Return the [x, y] coordinate for the center point of the cell that contains the specified text.  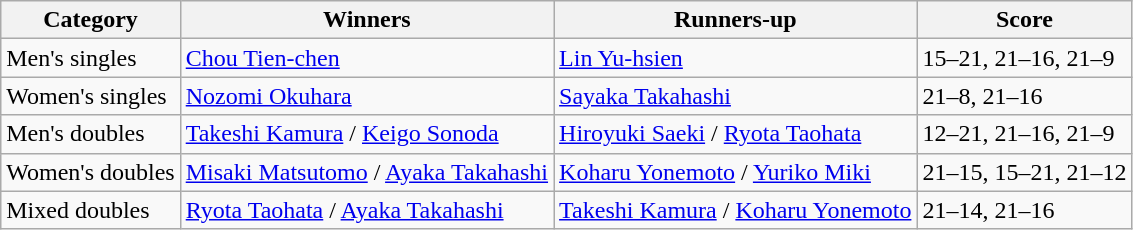
Ryota Taohata / Ayaka Takahashi [366, 210]
21–8, 21–16 [1024, 96]
Misaki Matsutomo / Ayaka Takahashi [366, 172]
Men's singles [90, 58]
21–15, 15–21, 21–12 [1024, 172]
Takeshi Kamura / Koharu Yonemoto [736, 210]
12–21, 21–16, 21–9 [1024, 134]
Takeshi Kamura / Keigo Sonoda [366, 134]
Men's doubles [90, 134]
21–14, 21–16 [1024, 210]
Mixed doubles [90, 210]
15–21, 21–16, 21–9 [1024, 58]
Sayaka Takahashi [736, 96]
Lin Yu-hsien [736, 58]
Women's singles [90, 96]
Score [1024, 20]
Chou Tien-chen [366, 58]
Nozomi Okuhara [366, 96]
Hiroyuki Saeki / Ryota Taohata [736, 134]
Category [90, 20]
Runners-up [736, 20]
Winners [366, 20]
Koharu Yonemoto / Yuriko Miki [736, 172]
Women's doubles [90, 172]
